Find where the given text appears and provide that cell's center as [x, y] coordinate. 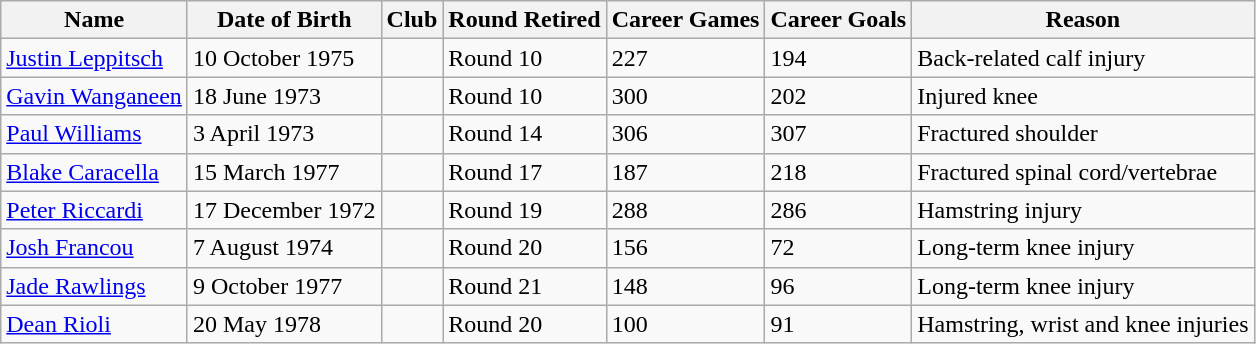
Dean Rioli [94, 324]
218 [838, 172]
Name [94, 20]
Josh Francou [94, 248]
18 June 1973 [284, 96]
Peter Riccardi [94, 210]
Blake Caracella [94, 172]
307 [838, 134]
Hamstring, wrist and knee injuries [1083, 324]
Club [412, 20]
202 [838, 96]
Career Games [686, 20]
20 May 1978 [284, 324]
Round Retired [524, 20]
306 [686, 134]
Jade Rawlings [94, 286]
194 [838, 58]
100 [686, 324]
Fractured spinal cord/vertebrae [1083, 172]
Back-related calf injury [1083, 58]
72 [838, 248]
17 December 1972 [284, 210]
Date of Birth [284, 20]
91 [838, 324]
15 March 1977 [284, 172]
Round 17 [524, 172]
10 October 1975 [284, 58]
156 [686, 248]
300 [686, 96]
96 [838, 286]
Reason [1083, 20]
7 August 1974 [284, 248]
Career Goals [838, 20]
227 [686, 58]
Round 14 [524, 134]
Fractured shoulder [1083, 134]
Round 19 [524, 210]
288 [686, 210]
3 April 1973 [284, 134]
Round 21 [524, 286]
148 [686, 286]
286 [838, 210]
Justin Leppitsch [94, 58]
Gavin Wanganeen [94, 96]
Paul Williams [94, 134]
Injured knee [1083, 96]
187 [686, 172]
9 October 1977 [284, 286]
Hamstring injury [1083, 210]
